Return (x, y) of the center of cell containing provided text 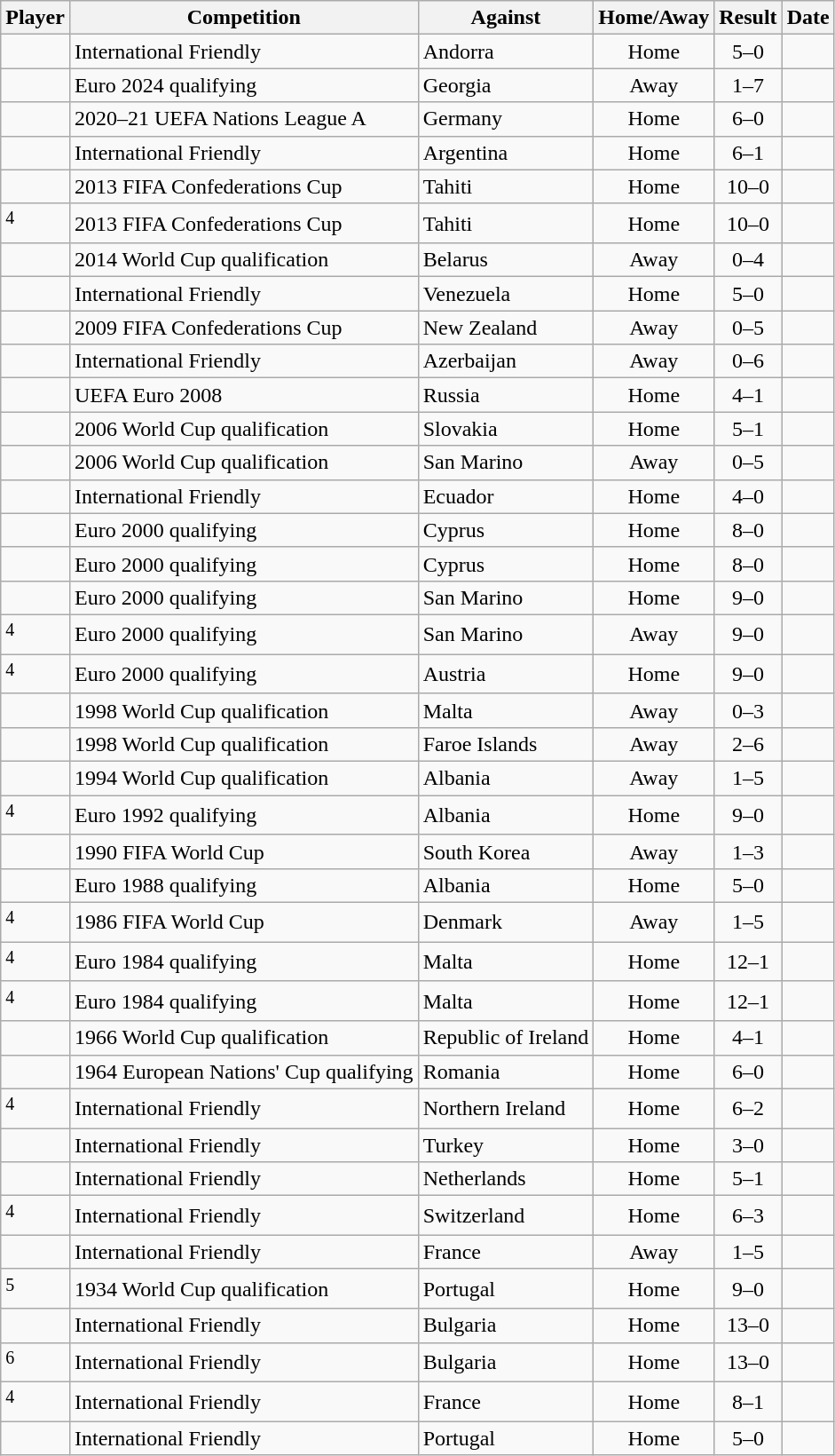
Euro 2024 qualifying (243, 85)
8–1 (748, 1403)
Faroe Islands (506, 745)
Euro 1988 qualifying (243, 885)
1–3 (748, 851)
Player (35, 18)
Argentina (506, 153)
1990 FIFA World Cup (243, 851)
Date (807, 18)
Against (506, 18)
3–0 (748, 1145)
Georgia (506, 85)
1994 World Cup qualification (243, 779)
Euro 1992 qualifying (243, 815)
Denmark (506, 922)
1966 World Cup qualification (243, 1038)
Northern Ireland (506, 1108)
1986 FIFA World Cup (243, 922)
UEFA Euro 2008 (243, 395)
Competition (243, 18)
0–6 (748, 361)
2–6 (748, 745)
Romania (506, 1072)
South Korea (506, 851)
Venezuela (506, 294)
2020–21 UEFA Nations League A (243, 119)
Austria (506, 675)
Azerbaijan (506, 361)
4–0 (748, 496)
6 (35, 1362)
Republic of Ireland (506, 1038)
Belarus (506, 260)
Turkey (506, 1145)
6–1 (748, 153)
Switzerland (506, 1216)
Home/Away (654, 18)
Russia (506, 395)
2014 World Cup qualification (243, 260)
0–4 (748, 260)
Germany (506, 119)
Slovakia (506, 429)
2009 FIFA Confederations Cup (243, 328)
0–3 (748, 710)
1934 World Cup qualification (243, 1289)
1–7 (748, 85)
Ecuador (506, 496)
1964 European Nations' Cup qualifying (243, 1072)
5 (35, 1289)
Andorra (506, 51)
6–3 (748, 1216)
Result (748, 18)
New Zealand (506, 328)
6–2 (748, 1108)
Netherlands (506, 1179)
